Scan for the cell matching the given text and deliver its (x, y) coordinate at center. 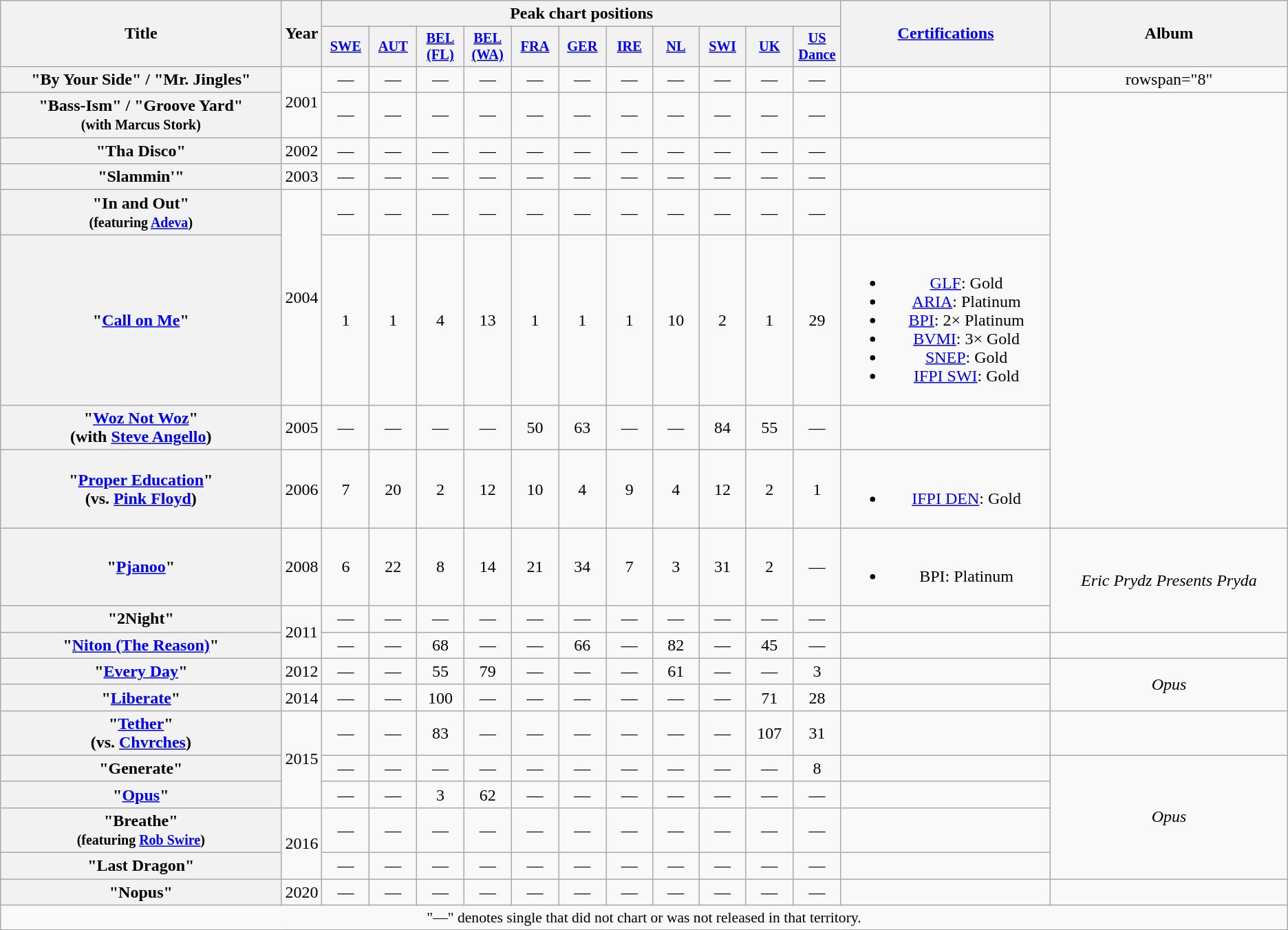
BEL (WA) (487, 47)
14 (487, 567)
45 (769, 645)
"Bass-Ism" / "Groove Yard"(with Marcus Stork) (141, 116)
"Opus" (141, 794)
"Niton (The Reason)" (141, 645)
"2Night" (141, 619)
Peak chart positions (582, 14)
68 (440, 645)
100 (440, 697)
79 (487, 671)
21 (535, 567)
13 (487, 320)
"Liberate" (141, 697)
2003 (301, 177)
28 (817, 697)
"By Your Side" / "Mr. Jingles" (141, 79)
66 (582, 645)
62 (487, 794)
NL (676, 47)
"Proper Education"(vs. Pink Floyd) (141, 489)
IRE (630, 47)
"—" denotes single that did not chart or was not released in that territory. (644, 918)
84 (722, 428)
63 (582, 428)
"Pjanoo" (141, 567)
Eric Prydz Presents Pryda (1170, 580)
2001 (301, 102)
20 (394, 489)
82 (676, 645)
"Woz Not Woz"(with Steve Angello) (141, 428)
2006 (301, 489)
Album (1170, 34)
"Call on Me" (141, 320)
"Slammin'" (141, 177)
83 (440, 732)
rowspan="8" (1170, 79)
"Tether"(vs. Chvrches) (141, 732)
71 (769, 697)
BEL (FL) (440, 47)
SWE (345, 47)
34 (582, 567)
2005 (301, 428)
2012 (301, 671)
"Every Day" (141, 671)
Title (141, 34)
"In and Out" (featuring Adeva) (141, 212)
9 (630, 489)
"Generate" (141, 768)
6 (345, 567)
50 (535, 428)
2015 (301, 759)
IFPI DEN: Gold (945, 489)
2008 (301, 567)
AUT (394, 47)
2011 (301, 632)
2014 (301, 697)
"Tha Disco" (141, 151)
"Nopus" (141, 892)
107 (769, 732)
2016 (301, 843)
BPI: Platinum (945, 567)
Year (301, 34)
USDance (817, 47)
Certifications (945, 34)
61 (676, 671)
2020 (301, 892)
SWI (722, 47)
UK (769, 47)
"Breathe"(featuring Rob Swire) (141, 830)
2004 (301, 297)
GLF: GoldARIA: PlatinumBPI: 2× PlatinumBVMI: 3× GoldSNEP: GoldIFPI SWI: Gold (945, 320)
"Last Dragon" (141, 866)
GER (582, 47)
29 (817, 320)
2002 (301, 151)
22 (394, 567)
FRA (535, 47)
